Locate the cell with the specified text and output its [x, y] center coordinate. 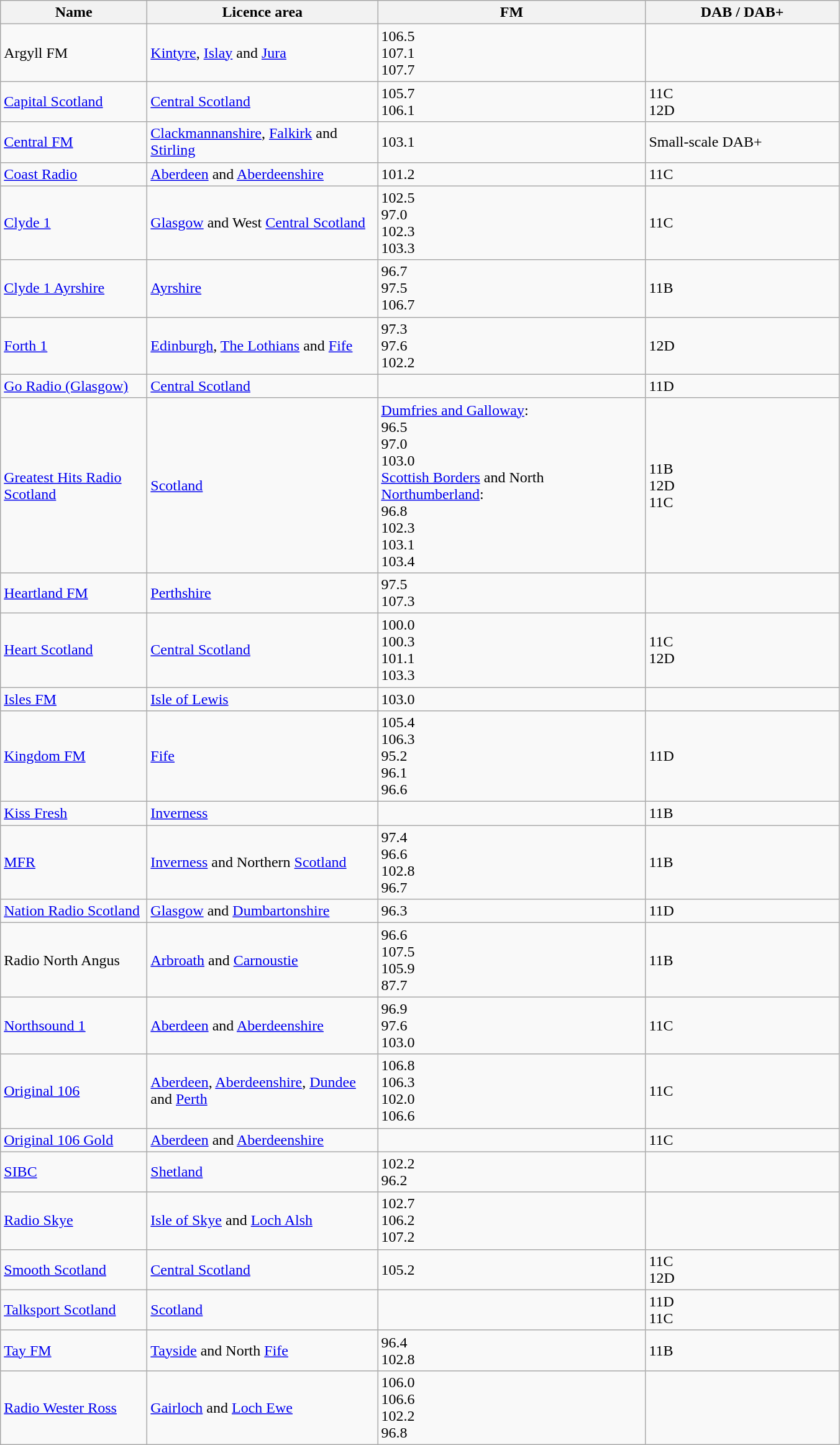
Original 106 [74, 1091]
Smooth Scotland [74, 1269]
Name [74, 12]
Inverness [262, 814]
Original 106 Gold [74, 1140]
Talksport Scotland [74, 1310]
Forth 1 [74, 346]
96.3 [512, 911]
Nation Radio Scotland [74, 911]
Edinburgh, The Lothians and Fife [262, 346]
97.5 107.3 [512, 593]
Clackmannanshire, Falkirk and Stirling [262, 142]
Kingdom FM [74, 756]
106.8 106.3 102.0 106.6 [512, 1091]
SIBC [74, 1172]
100.0 100.3 101.1 103.3 [512, 650]
MFR [74, 863]
Tayside and North Fife [262, 1350]
Isles FM [74, 699]
102.296.2 [512, 1172]
101.2 [512, 174]
Radio North Angus [74, 960]
Dumfries and Galloway:96.5 97.0 103.0 Scottish Borders and North Northumberland:96.8 102.3 103.1 103.4 [512, 485]
Perthshire [262, 593]
12D [742, 346]
96.6 107.5 105.9 87.7 [512, 960]
Heart Scotland [74, 650]
Capital Scotland [74, 102]
FM [512, 12]
Argyll FM [74, 53]
Go Radio (Glasgow) [74, 386]
105.2 [512, 1269]
105.7 106.1 [512, 102]
Glasgow and West Central Scotland [262, 222]
Clyde 1 Ayrshire [74, 288]
11D 11C [742, 1310]
Coast Radio [74, 174]
Small-scale DAB+ [742, 142]
Isle of Lewis [262, 699]
106.5 107.1 107.7 [512, 53]
Clyde 1 [74, 222]
103.0 [512, 699]
Licence area [262, 12]
Tay FM [74, 1350]
96.4 102.8 [512, 1350]
Gairloch and Loch Ewe [262, 1407]
Heartland FM [74, 593]
97.4 96.6 102.8 96.7 [512, 863]
Isle of Skye and Loch Alsh [262, 1221]
Greatest Hits Radio Scotland [74, 485]
Northsound 1 [74, 1025]
Central FM [74, 142]
Aberdeen, Aberdeenshire, Dundee and Perth [262, 1091]
Arbroath and Carnoustie [262, 960]
Radio Wester Ross [74, 1407]
Ayrshire [262, 288]
DAB / DAB+ [742, 12]
96.997.6103.0 [512, 1025]
103.1 [512, 142]
Radio Skye [74, 1221]
102.7106.2 107.2 [512, 1221]
Kiss Fresh [74, 814]
106.0 106.6 102.2 96.8 [512, 1407]
102.5 97.0 102.3 103.3 [512, 222]
Shetland [262, 1172]
97.397.6102.2 [512, 346]
Kintyre, Islay and Jura [262, 53]
Inverness and Northern Scotland [262, 863]
Glasgow and Dumbartonshire [262, 911]
105.4 106.3 95.2 96.1 96.6 [512, 756]
96.797.5 106.7 [512, 288]
Fife [262, 756]
11B 12D 11C [742, 485]
